From the cell containing the given text, extract its center point as [x, y] coordinate. 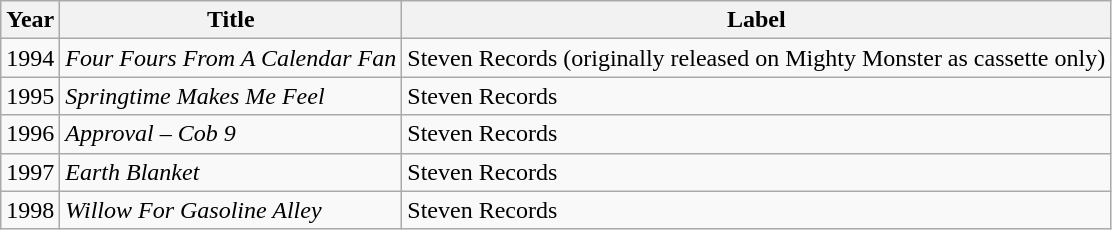
1997 [30, 172]
Year [30, 20]
Four Fours From A Calendar Fan [231, 58]
1995 [30, 96]
1996 [30, 134]
Earth Blanket [231, 172]
Title [231, 20]
Approval – Cob 9 [231, 134]
Steven Records (originally released on Mighty Monster as cassette only) [756, 58]
Label [756, 20]
1998 [30, 210]
Springtime Makes Me Feel [231, 96]
Willow For Gasoline Alley [231, 210]
1994 [30, 58]
